Output the (x, y) coordinate of the center of the cell containing the given text.  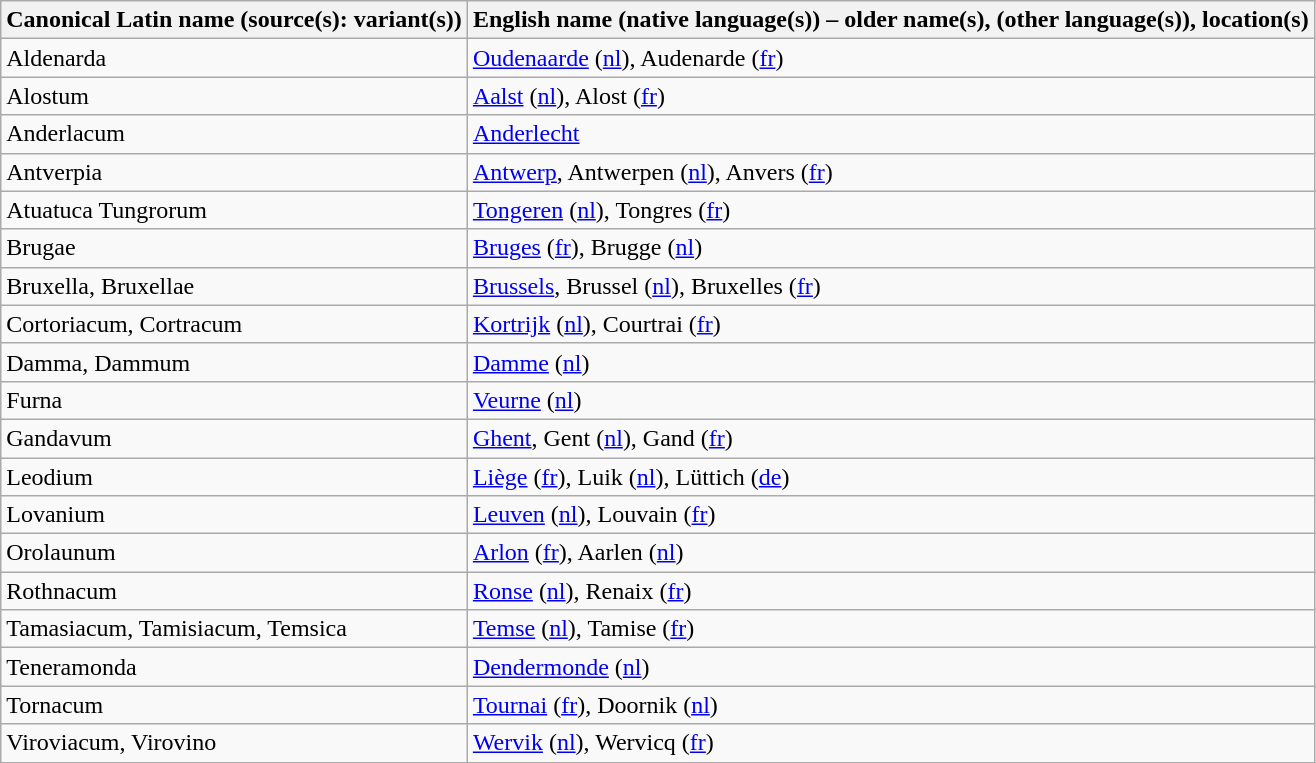
Damme (nl) (890, 362)
Ronse (nl), Renaix (fr) (890, 591)
Teneramonda (234, 667)
Viroviacum, Virovino (234, 743)
Antwerp, Antwerpen (nl), Anvers (fr) (890, 172)
Bruges (fr), Brugge (nl) (890, 248)
Anderlacum (234, 134)
Tongeren (nl), Tongres (fr) (890, 210)
Damma, Dammum (234, 362)
Ghent, Gent (nl), Gand (fr) (890, 438)
Leuven (nl), Louvain (fr) (890, 515)
Tornacum (234, 705)
Anderlecht (890, 134)
Lovanium (234, 515)
Veurne (nl) (890, 400)
Brugae (234, 248)
English name (native language(s)) – older name(s), (other language(s)), location(s) (890, 20)
Dendermonde (nl) (890, 667)
Antverpia (234, 172)
Temse (nl), Tamise (fr) (890, 629)
Aldenarda (234, 58)
Oudenaarde (nl), Audenarde (fr) (890, 58)
Gandavum (234, 438)
Aalst (nl), Alost (fr) (890, 96)
Alostum (234, 96)
Arlon (fr), Aarlen (nl) (890, 553)
Rothnacum (234, 591)
Wervik (nl), Wervicq (fr) (890, 743)
Bruxella, Bruxellae (234, 286)
Orolaunum (234, 553)
Atuatuca Tungrorum (234, 210)
Cortoriacum, Cortracum (234, 324)
Furna (234, 400)
Liège (fr), Luik (nl), Lüttich (de) (890, 477)
Tamasiacum, Tamisiacum, Temsica (234, 629)
Leodium (234, 477)
Kortrijk (nl), Courtrai (fr) (890, 324)
Canonical Latin name (source(s): variant(s)) (234, 20)
Brussels, Brussel (nl), Bruxelles (fr) (890, 286)
Tournai (fr), Doornik (nl) (890, 705)
